From the cell containing the given text, extract its center point as (x, y) coordinate. 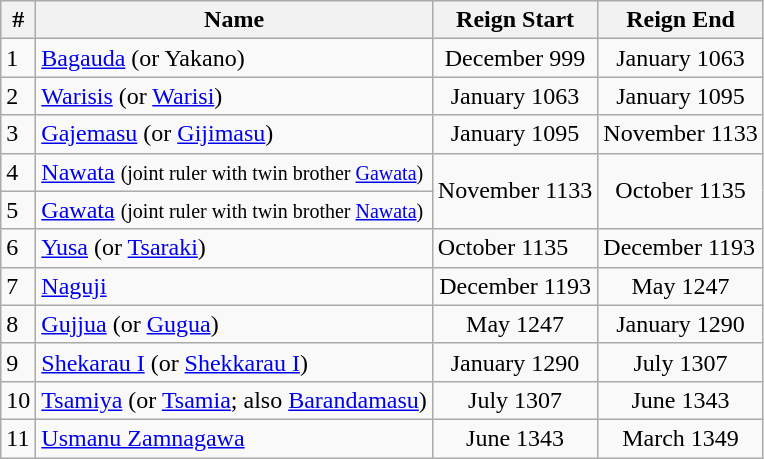
11 (18, 438)
Tsamiya (or Tsamia; also Barandamasu) (234, 400)
1 (18, 58)
Gawata (joint ruler with twin brother Nawata) (234, 210)
10 (18, 400)
Gujjua (or Gugua) (234, 324)
9 (18, 362)
December 999 (514, 58)
Reign Start (514, 20)
Warisis (or Warisi) (234, 96)
8 (18, 324)
Usmanu Zamnagawa (234, 438)
7 (18, 286)
2 (18, 96)
Bagauda (or Yakano) (234, 58)
Reign End (680, 20)
Yusa (or Tsaraki) (234, 248)
March 1349 (680, 438)
4 (18, 172)
5 (18, 210)
# (18, 20)
Shekarau I (or Shekkarau I) (234, 362)
Gajemasu (or Gijimasu) (234, 134)
6 (18, 248)
Naguji (234, 286)
3 (18, 134)
Name (234, 20)
Nawata (joint ruler with twin brother Gawata) (234, 172)
